Output the (X, Y) coordinate of the center of the cell containing the given text.  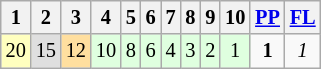
PP (268, 17)
7 (171, 17)
9 (210, 17)
5 (131, 17)
12 (76, 51)
15 (46, 51)
20 (16, 51)
FL (303, 17)
